Pinpoint the cell where the given text exists, returning its (X, Y) midpoint coordinate. 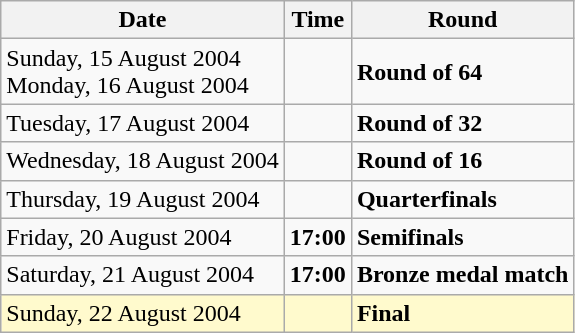
Round (462, 20)
Tuesday, 17 August 2004 (143, 123)
Wednesday, 18 August 2004 (143, 161)
Quarterfinals (462, 199)
Saturday, 21 August 2004 (143, 275)
Time (318, 20)
Thursday, 19 August 2004 (143, 199)
Semifinals (462, 237)
Final (462, 313)
Date (143, 20)
Sunday, 15 August 2004Monday, 16 August 2004 (143, 72)
Friday, 20 August 2004 (143, 237)
Sunday, 22 August 2004 (143, 313)
Round of 32 (462, 123)
Round of 64 (462, 72)
Round of 16 (462, 161)
Bronze medal match (462, 275)
